Scan for the cell matching the given text and deliver its [x, y] coordinate at center. 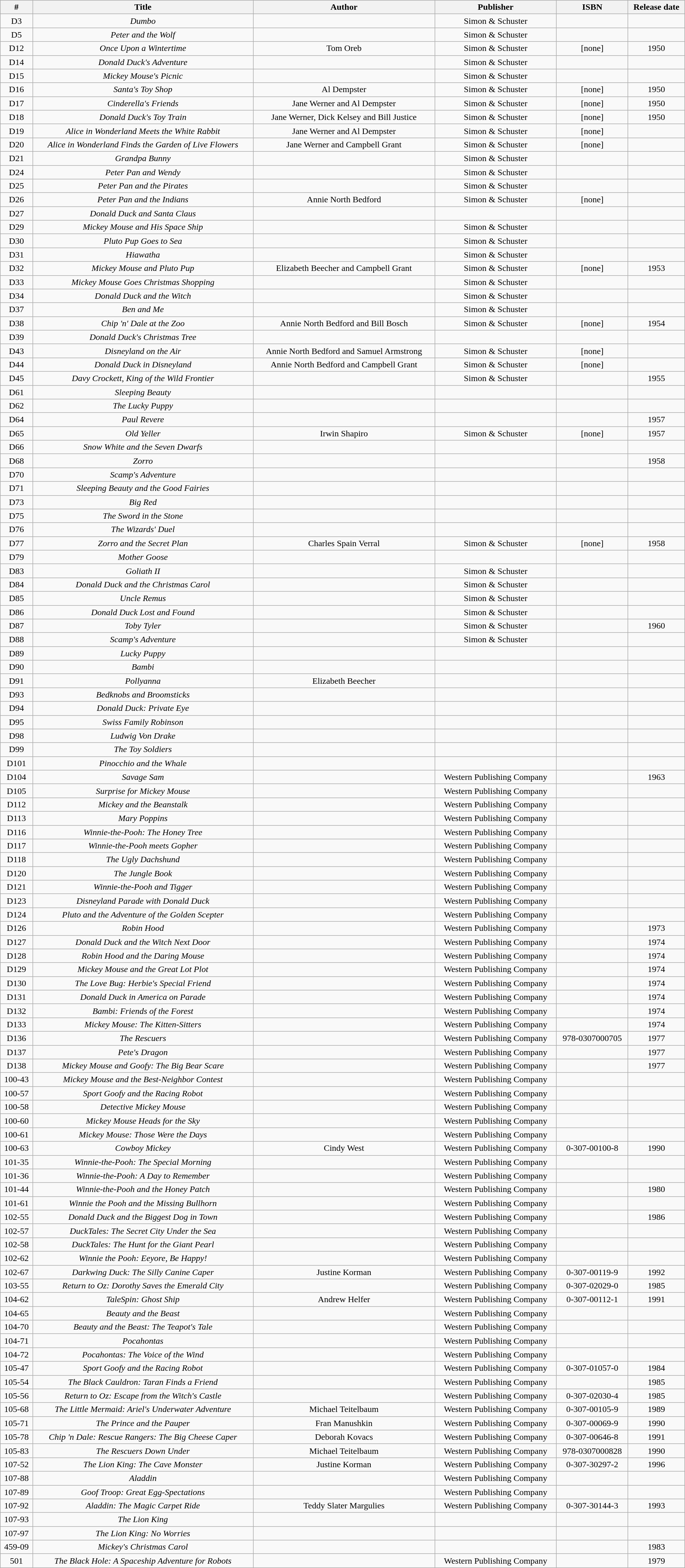
Goliath II [143, 571]
1954 [656, 323]
DuckTales: The Secret City Under the Sea [143, 1231]
Winnie-the-Pooh: The Special Morning [143, 1162]
101-36 [17, 1176]
D113 [17, 818]
Grandpa Bunny [143, 158]
103-55 [17, 1286]
Zorro [143, 461]
Winnie-the-Pooh meets Gopher [143, 846]
D18 [17, 117]
Pete's Dragon [143, 1052]
1980 [656, 1189]
Bedknobs and Broomsticks [143, 695]
The Lion King [143, 1520]
0-307-01057-0 [592, 1368]
Aladdin [143, 1478]
The Rescuers [143, 1038]
Sleeping Beauty and the Good Fairies [143, 488]
Surprise for Mickey Mouse [143, 791]
D3 [17, 21]
Cowboy Mickey [143, 1148]
Donald Duck and the Witch Next Door [143, 942]
D39 [17, 337]
Winnie the Pooh: Eeyore, Be Happy! [143, 1258]
D38 [17, 323]
D21 [17, 158]
Uncle Remus [143, 598]
102-58 [17, 1244]
Return to Oz: Escape from the Witch's Castle [143, 1396]
Annie North Bedford and Campbell Grant [344, 364]
Donald Duck's Christmas Tree [143, 337]
D93 [17, 695]
Release date [656, 7]
1983 [656, 1547]
Mother Goose [143, 557]
The Wizards' Duel [143, 530]
D87 [17, 626]
104-65 [17, 1313]
Winnie-the-Pooh: The Honey Tree [143, 832]
0-307-02029-0 [592, 1286]
Elizabeth Beecher [344, 681]
Donald Duck and Santa Claus [143, 213]
0-307-02030-4 [592, 1396]
105-83 [17, 1451]
D5 [17, 35]
Detective Mickey Mouse [143, 1107]
Irwin Shapiro [344, 433]
Teddy Slater Margulies [344, 1506]
Disneyland Parade with Donald Duck [143, 901]
D73 [17, 502]
Cindy West [344, 1148]
D130 [17, 983]
D98 [17, 736]
D29 [17, 227]
D62 [17, 406]
Cinderella's Friends [143, 103]
107-89 [17, 1492]
D89 [17, 653]
105-47 [17, 1368]
D123 [17, 901]
Donald Duck in Disneyland [143, 364]
Donald Duck and the Biggest Dog in Town [143, 1217]
Paul Revere [143, 420]
1984 [656, 1368]
D27 [17, 213]
101-61 [17, 1203]
D15 [17, 76]
Mickey Mouse: The Kitten-Sitters [143, 1024]
100-57 [17, 1093]
0-307-00119-9 [592, 1272]
Mickey Mouse: Those Were the Days [143, 1135]
105-78 [17, 1437]
D79 [17, 557]
Donald Duck and the Christmas Carol [143, 584]
D133 [17, 1024]
978-0307000828 [592, 1451]
D120 [17, 873]
Pocahontas [143, 1341]
101-44 [17, 1189]
105-68 [17, 1409]
Author [344, 7]
100-61 [17, 1135]
Mickey Mouse and the Great Lot Plot [143, 969]
D127 [17, 942]
D128 [17, 956]
Mickey and the Beanstalk [143, 804]
Peter Pan and Wendy [143, 172]
Annie North Bedford and Bill Bosch [344, 323]
The Jungle Book [143, 873]
Pinocchio and the Whale [143, 763]
D30 [17, 241]
100-43 [17, 1080]
D20 [17, 144]
Bambi [143, 667]
Robin Hood and the Daring Mouse [143, 956]
D101 [17, 763]
102-67 [17, 1272]
D75 [17, 516]
Winnie-the-Pooh: A Day to Remember [143, 1176]
Al Dempster [344, 90]
102-62 [17, 1258]
D45 [17, 378]
459-09 [17, 1547]
1953 [656, 268]
Santa's Toy Shop [143, 90]
D70 [17, 475]
The Prince and the Pauper [143, 1423]
D19 [17, 131]
1973 [656, 928]
101-35 [17, 1162]
Beauty and the Beast [143, 1313]
102-57 [17, 1231]
Chip 'n' Dale at the Zoo [143, 323]
Peter Pan and the Pirates [143, 186]
Deborah Kovacs [344, 1437]
D121 [17, 887]
Once Upon a Wintertime [143, 48]
Donald Duck's Adventure [143, 62]
D86 [17, 612]
Donald Duck in America on Parade [143, 997]
D14 [17, 62]
Winnie-the-Pooh and the Honey Patch [143, 1189]
Jane Werner, Dick Kelsey and Bill Justice [344, 117]
D83 [17, 571]
Ludwig Von Drake [143, 736]
0-307-00646-8 [592, 1437]
Mickey's Christmas Carol [143, 1547]
D104 [17, 777]
Fran Manushkin [344, 1423]
1993 [656, 1506]
1963 [656, 777]
100-63 [17, 1148]
D24 [17, 172]
D129 [17, 969]
Darkwing Duck: The Silly Canine Caper [143, 1272]
Mickey Mouse Goes Christmas Shopping [143, 282]
D95 [17, 722]
D43 [17, 351]
0-307-00100-8 [592, 1148]
D90 [17, 667]
Publisher [496, 7]
The Rescuers Down Under [143, 1451]
D64 [17, 420]
Annie North Bedford and Samuel Armstrong [344, 351]
Elizabeth Beecher and Campbell Grant [344, 268]
0-307-30144-3 [592, 1506]
Zorro and the Secret Plan [143, 543]
D112 [17, 804]
D71 [17, 488]
104-70 [17, 1327]
D68 [17, 461]
Big Red [143, 502]
1996 [656, 1464]
Lucky Puppy [143, 653]
105-71 [17, 1423]
Peter Pan and the Indians [143, 200]
Mickey Mouse Heads for the Sky [143, 1121]
0-307-30297-2 [592, 1464]
Alice in Wonderland Meets the White Rabbit [143, 131]
The Lucky Puppy [143, 406]
The Black Cauldron: Taran Finds a Friend [143, 1382]
Snow White and the Seven Dwarfs [143, 447]
0-307-00105-9 [592, 1409]
D31 [17, 255]
Sleeping Beauty [143, 392]
D131 [17, 997]
1955 [656, 378]
Mary Poppins [143, 818]
1986 [656, 1217]
Ben and Me [143, 310]
Bambi: Friends of the Forest [143, 1011]
Dumbo [143, 21]
# [17, 7]
The Sword in the Stone [143, 516]
The Love Bug: Herbie's Special Friend [143, 983]
Peter and the Wolf [143, 35]
Title [143, 7]
D138 [17, 1066]
D84 [17, 584]
The Ugly Dachshund [143, 860]
Chip 'n Dale: Rescue Rangers: The Big Cheese Caper [143, 1437]
105-54 [17, 1382]
107-92 [17, 1506]
D34 [17, 296]
Aladdin: The Magic Carpet Ride [143, 1506]
D61 [17, 392]
The Lion King: No Worries [143, 1533]
Donald Duck Lost and Found [143, 612]
Swiss Family Robinson [143, 722]
Savage Sam [143, 777]
1979 [656, 1561]
D66 [17, 447]
501 [17, 1561]
Davy Crockett, King of the Wild Frontier [143, 378]
105-56 [17, 1396]
The Little Mermaid: Ariel's Underwater Adventure [143, 1409]
104-62 [17, 1300]
Robin Hood [143, 928]
Mickey Mouse and His Space Ship [143, 227]
D65 [17, 433]
1992 [656, 1272]
Return to Oz: Dorothy Saves the Emerald City [143, 1286]
Pluto Pup Goes to Sea [143, 241]
D26 [17, 200]
107-88 [17, 1478]
D25 [17, 186]
D124 [17, 915]
0-307-00069-9 [592, 1423]
The Black Hole: A Spaceship Adventure for Robots [143, 1561]
D105 [17, 791]
D76 [17, 530]
D85 [17, 598]
The Toy Soldiers [143, 750]
D99 [17, 750]
107-52 [17, 1464]
Pocahontas: The Voice of the Wind [143, 1355]
D88 [17, 640]
Goof Troop: Great Egg-Spectations [143, 1492]
Alice in Wonderland Finds the Garden of Live Flowers [143, 144]
Pluto and the Adventure of the Golden Scepter [143, 915]
D137 [17, 1052]
Donald Duck and the Witch [143, 296]
D32 [17, 268]
D33 [17, 282]
Donald Duck's Toy Train [143, 117]
107-97 [17, 1533]
Donald Duck: Private Eye [143, 708]
D118 [17, 860]
The Lion King: The Cave Monster [143, 1464]
107-93 [17, 1520]
TaleSpin: Ghost Ship [143, 1300]
Toby Tyler [143, 626]
D91 [17, 681]
Mickey Mouse and the Best-Neighbor Contest [143, 1080]
D94 [17, 708]
Winnie the Pooh and the Missing Bullhorn [143, 1203]
Jane Werner and Campbell Grant [344, 144]
104-71 [17, 1341]
ISBN [592, 7]
D126 [17, 928]
Annie North Bedford [344, 200]
100-58 [17, 1107]
104-72 [17, 1355]
D12 [17, 48]
Mickey Mouse's Picnic [143, 76]
D37 [17, 310]
D117 [17, 846]
Mickey Mouse and Pluto Pup [143, 268]
D116 [17, 832]
D44 [17, 364]
Tom Oreb [344, 48]
Beauty and the Beast: The Teapot's Tale [143, 1327]
D77 [17, 543]
DuckTales: The Hunt for the Giant Pearl [143, 1244]
0-307-00112-1 [592, 1300]
Mickey Mouse and Goofy: The Big Bear Scare [143, 1066]
D16 [17, 90]
1960 [656, 626]
978-0307000705 [592, 1038]
Charles Spain Verral [344, 543]
1989 [656, 1409]
D17 [17, 103]
Winnie-the-Pooh and Tigger [143, 887]
Old Yeller [143, 433]
100-60 [17, 1121]
Pollyanna [143, 681]
Andrew Helfer [344, 1300]
102-55 [17, 1217]
D136 [17, 1038]
Hiawatha [143, 255]
Disneyland on the Air [143, 351]
D132 [17, 1011]
